Return [X, Y] of the center of cell containing provided text 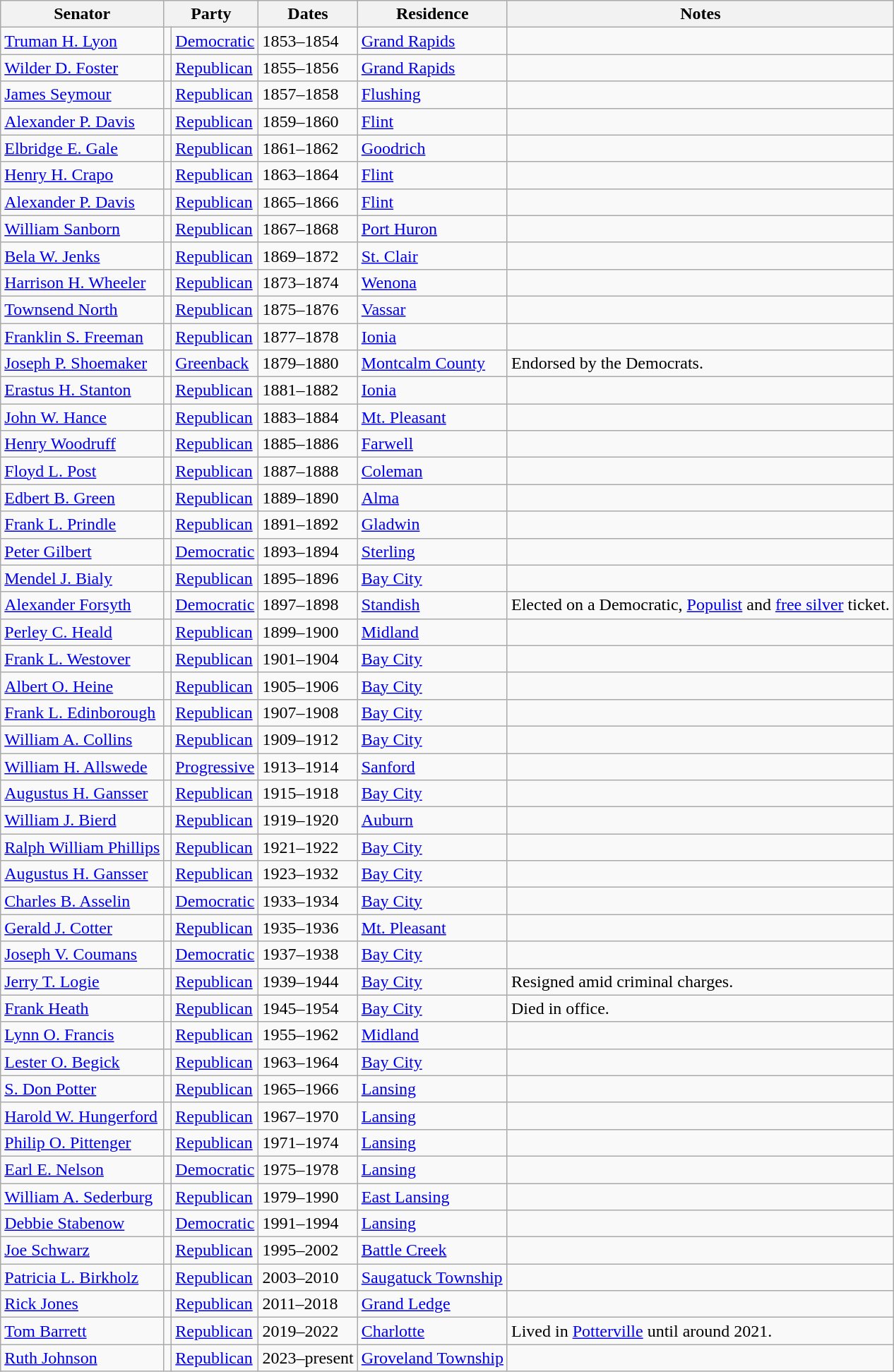
Sanford [432, 766]
Peter Gilbert [82, 551]
Gladwin [432, 525]
Battle Creek [432, 1251]
Auburn [432, 821]
Wenona [432, 282]
Henry Woodruff [82, 444]
Charlotte [432, 1331]
Party [211, 14]
Gerald J. Cotter [82, 928]
Joseph P. Shoemaker [82, 364]
Montcalm County [432, 364]
1991–1994 [308, 1224]
1937–1938 [308, 955]
2023–present [308, 1358]
Charles B. Asselin [82, 901]
Alma [432, 498]
1855–1856 [308, 68]
1963–1964 [308, 1062]
2003–2010 [308, 1277]
1863–1864 [308, 175]
1971–1974 [308, 1143]
Vassar [432, 309]
Franklin S. Freeman [82, 337]
Died in office. [701, 1008]
Senator [82, 14]
Grand Ledge [432, 1304]
1887–1888 [308, 471]
1909–1912 [308, 739]
Progressive [215, 766]
Earl E. Nelson [82, 1169]
Frank L. Edinborough [82, 712]
Lynn O. Francis [82, 1035]
1913–1914 [308, 766]
Coleman [432, 471]
Tom Barrett [82, 1331]
1869–1872 [308, 256]
1945–1954 [308, 1008]
Elbridge E. Gale [82, 148]
1881–1882 [308, 390]
1861–1862 [308, 148]
St. Clair [432, 256]
Joseph V. Coumans [82, 955]
James Seymour [82, 95]
Rick Jones [82, 1304]
Goodrich [432, 148]
Albert O. Heine [82, 686]
1939–1944 [308, 982]
Debbie Stabenow [82, 1224]
Mendel J. Bialy [82, 578]
1873–1874 [308, 282]
Frank Heath [82, 1008]
William Sanborn [82, 229]
William H. Allswede [82, 766]
Edbert B. Green [82, 498]
Ruth Johnson [82, 1358]
1975–1978 [308, 1169]
Frank L. Prindle [82, 525]
1857–1858 [308, 95]
Wilder D. Foster [82, 68]
Henry H. Crapo [82, 175]
Harold W. Hungerford [82, 1116]
1889–1890 [308, 498]
Residence [432, 14]
1905–1906 [308, 686]
Alexander Forsyth [82, 605]
Perley C. Heald [82, 632]
1899–1900 [308, 632]
Port Huron [432, 229]
Harrison H. Wheeler [82, 282]
1885–1886 [308, 444]
Groveland Township [432, 1358]
Frank L. Westover [82, 659]
Elected on a Democratic, Populist and free silver ticket. [701, 605]
Truman H. Lyon [82, 41]
William A. Collins [82, 739]
Joe Schwarz [82, 1251]
1965–1966 [308, 1089]
Flushing [432, 95]
1995–2002 [308, 1251]
1867–1868 [308, 229]
1907–1908 [308, 712]
East Lansing [432, 1197]
Standish [432, 605]
Lived in Potterville until around 2021. [701, 1331]
Jerry T. Logie [82, 982]
1865–1866 [308, 202]
1915–1918 [308, 794]
1967–1970 [308, 1116]
2019–2022 [308, 1331]
1923–1932 [308, 874]
1891–1892 [308, 525]
Saugatuck Township [432, 1277]
William J. Bierd [82, 821]
Townsend North [82, 309]
1955–1962 [308, 1035]
Bela W. Jenks [82, 256]
John W. Hance [82, 417]
1897–1898 [308, 605]
1901–1904 [308, 659]
Lester O. Begick [82, 1062]
2011–2018 [308, 1304]
Erastus H. Stanton [82, 390]
Farwell [432, 444]
Dates [308, 14]
Resigned amid criminal charges. [701, 982]
Notes [701, 14]
Ralph William Phillips [82, 847]
1919–1920 [308, 821]
Greenback [215, 364]
1875–1876 [308, 309]
1859–1860 [308, 121]
Floyd L. Post [82, 471]
Endorsed by the Democrats. [701, 364]
1933–1934 [308, 901]
1883–1884 [308, 417]
1893–1894 [308, 551]
S. Don Potter [82, 1089]
Patricia L. Birkholz [82, 1277]
Sterling [432, 551]
1879–1880 [308, 364]
1853–1854 [308, 41]
1895–1896 [308, 578]
Philip O. Pittenger [82, 1143]
1979–1990 [308, 1197]
William A. Sederburg [82, 1197]
1921–1922 [308, 847]
1877–1878 [308, 337]
1935–1936 [308, 928]
